Scan for the cell matching the given text and deliver its (X, Y) coordinate at center. 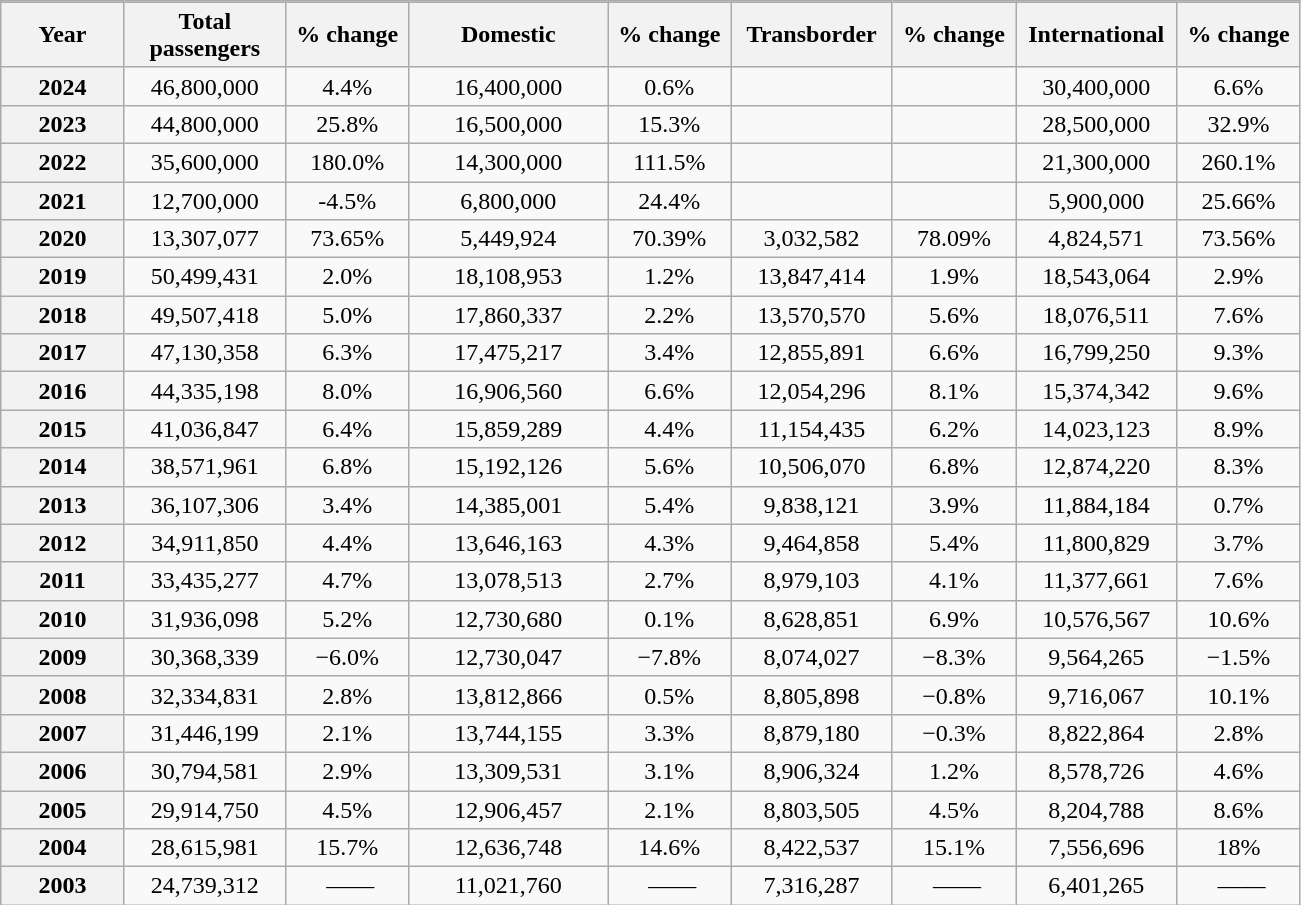
38,571,961 (204, 467)
5,900,000 (1096, 201)
2021 (63, 201)
8.6% (1239, 809)
8.9% (1239, 429)
2013 (63, 505)
18% (1239, 848)
70.39% (670, 239)
Year (63, 34)
16,400,000 (508, 86)
2015 (63, 429)
13,570,570 (812, 315)
2020 (63, 239)
16,500,000 (508, 124)
25.8% (347, 124)
2004 (63, 848)
13,812,866 (508, 695)
30,368,339 (204, 657)
14,300,000 (508, 162)
7,556,696 (1096, 848)
3.3% (670, 733)
−6.0% (347, 657)
46,800,000 (204, 86)
15,192,126 (508, 467)
2011 (63, 581)
8.3% (1239, 467)
−0.8% (954, 695)
8,803,505 (812, 809)
8,805,898 (812, 695)
30,400,000 (1096, 86)
44,800,000 (204, 124)
−7.8% (670, 657)
−0.3% (954, 733)
3.9% (954, 505)
18,076,511 (1096, 315)
12,730,680 (508, 619)
2019 (63, 277)
2005 (63, 809)
32.9% (1239, 124)
15,859,289 (508, 429)
50,499,431 (204, 277)
13,078,513 (508, 581)
11,377,661 (1096, 581)
12,874,220 (1096, 467)
9,464,858 (812, 543)
Total passengers (204, 34)
5,449,924 (508, 239)
4,824,571 (1096, 239)
25.66% (1239, 201)
17,860,337 (508, 315)
13,646,163 (508, 543)
12,730,047 (508, 657)
28,615,981 (204, 848)
78.09% (954, 239)
13,309,531 (508, 771)
13,307,077 (204, 239)
2007 (63, 733)
73.65% (347, 239)
8,578,726 (1096, 771)
13,744,155 (508, 733)
2.2% (670, 315)
8.1% (954, 391)
49,507,418 (204, 315)
33,435,277 (204, 581)
12,636,748 (508, 848)
2024 (63, 86)
14,023,123 (1096, 429)
4.3% (670, 543)
18,108,953 (508, 277)
10.1% (1239, 695)
16,799,250 (1096, 353)
31,446,199 (204, 733)
0.1% (670, 619)
32,334,831 (204, 695)
5.2% (347, 619)
18,543,064 (1096, 277)
6.9% (954, 619)
6,800,000 (508, 201)
9,564,265 (1096, 657)
73.56% (1239, 239)
12,054,296 (812, 391)
28,500,000 (1096, 124)
14.6% (670, 848)
2003 (63, 886)
8,204,788 (1096, 809)
3.1% (670, 771)
111.5% (670, 162)
15.1% (954, 848)
24.4% (670, 201)
3,032,582 (812, 239)
8,879,180 (812, 733)
2009 (63, 657)
10,506,070 (812, 467)
8,074,027 (812, 657)
10.6% (1239, 619)
11,800,829 (1096, 543)
12,855,891 (812, 353)
15.7% (347, 848)
6.4% (347, 429)
34,911,850 (204, 543)
0.7% (1239, 505)
8,906,324 (812, 771)
2023 (63, 124)
44,335,198 (204, 391)
6,401,265 (1096, 886)
4.1% (954, 581)
2012 (63, 543)
−8.3% (954, 657)
Transborder (812, 34)
29,914,750 (204, 809)
4.6% (1239, 771)
1.9% (954, 277)
11,884,184 (1096, 505)
9.3% (1239, 353)
5.0% (347, 315)
9,838,121 (812, 505)
12,906,457 (508, 809)
36,107,306 (204, 505)
9.6% (1239, 391)
-4.5% (347, 201)
15.3% (670, 124)
8,979,103 (812, 581)
15,374,342 (1096, 391)
11,021,760 (508, 886)
2018 (63, 315)
2008 (63, 695)
8,422,537 (812, 848)
8.0% (347, 391)
14,385,001 (508, 505)
−1.5% (1239, 657)
6.3% (347, 353)
International (1096, 34)
12,700,000 (204, 201)
2006 (63, 771)
260.1% (1239, 162)
13,847,414 (812, 277)
2016 (63, 391)
17,475,217 (508, 353)
0.6% (670, 86)
7,316,287 (812, 886)
8,822,864 (1096, 733)
21,300,000 (1096, 162)
4.7% (347, 581)
30,794,581 (204, 771)
9,716,067 (1096, 695)
35,600,000 (204, 162)
3.7% (1239, 543)
47,130,358 (204, 353)
2.0% (347, 277)
6.2% (954, 429)
Domestic (508, 34)
31,936,098 (204, 619)
0.5% (670, 695)
16,906,560 (508, 391)
8,628,851 (812, 619)
2022 (63, 162)
2017 (63, 353)
10,576,567 (1096, 619)
180.0% (347, 162)
11,154,435 (812, 429)
2.7% (670, 581)
41,036,847 (204, 429)
2014 (63, 467)
2010 (63, 619)
24,739,312 (204, 886)
